Detect which cell encompasses the target text, then output its (X, Y) center coordinate. 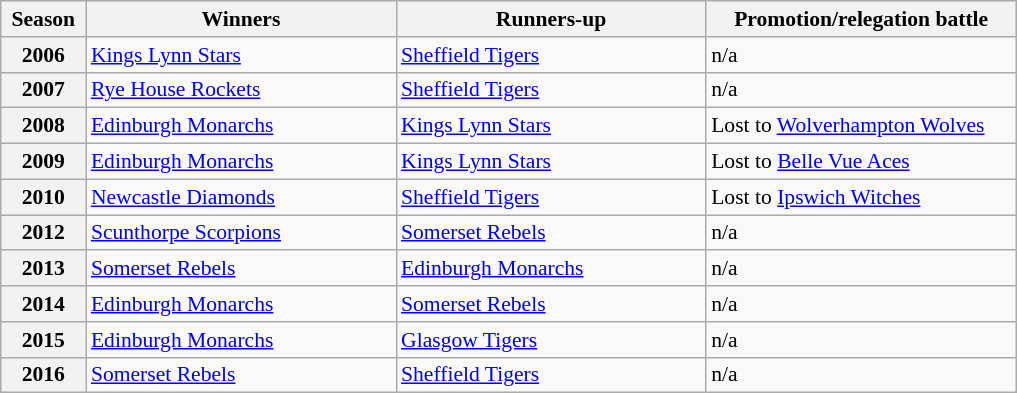
Rye House Rockets (241, 90)
2010 (44, 197)
2014 (44, 304)
Winners (241, 19)
Lost to Wolverhampton Wolves (861, 126)
2008 (44, 126)
2006 (44, 55)
2013 (44, 269)
2009 (44, 162)
2015 (44, 340)
Lost to Belle Vue Aces (861, 162)
Glasgow Tigers (551, 340)
Scunthorpe Scorpions (241, 233)
Newcastle Diamonds (241, 197)
2012 (44, 233)
Promotion/relegation battle (861, 19)
Lost to Ipswich Witches (861, 197)
Runners-up (551, 19)
2016 (44, 375)
Season (44, 19)
2007 (44, 90)
